Identify which cell holds the provided text, then report its [x, y] central coordinate. 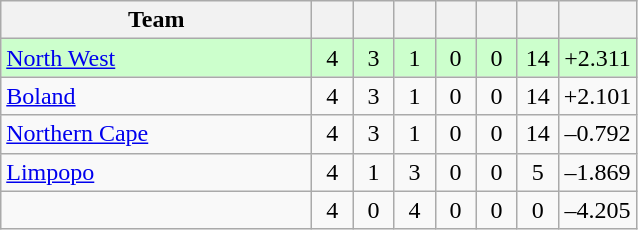
Team [156, 20]
Northern Cape [156, 134]
+2.311 [598, 58]
–4.205 [598, 210]
North West [156, 58]
–0.792 [598, 134]
5 [538, 172]
Boland [156, 96]
+2.101 [598, 96]
Limpopo [156, 172]
–1.869 [598, 172]
